Locate the cell with the specified text and output its (x, y) center coordinate. 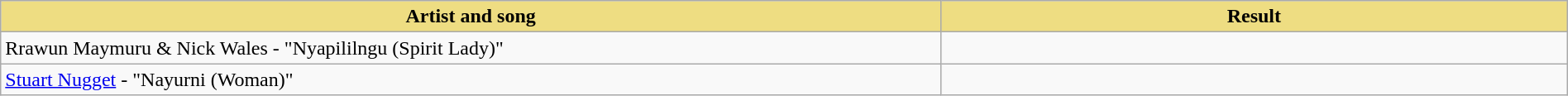
Result (1254, 17)
Stuart Nugget - "Nayurni (Woman)" (471, 79)
Artist and song (471, 17)
Rrawun Maymuru & Nick Wales - "Nyapililngu (Spirit Lady)" (471, 48)
